Search for the cell housing the specified text and yield its (x, y) center coordinate. 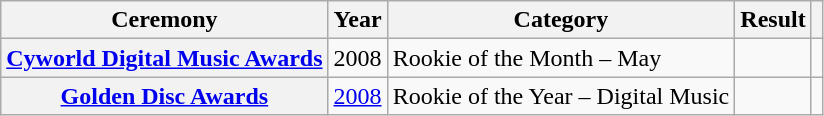
Rookie of the Year – Digital Music (561, 96)
Rookie of the Month – May (561, 58)
Ceremony (164, 20)
Year (358, 20)
Golden Disc Awards (164, 96)
Cyworld Digital Music Awards (164, 58)
Result (773, 20)
Category (561, 20)
